Search for the cell housing the specified text and yield its [X, Y] center coordinate. 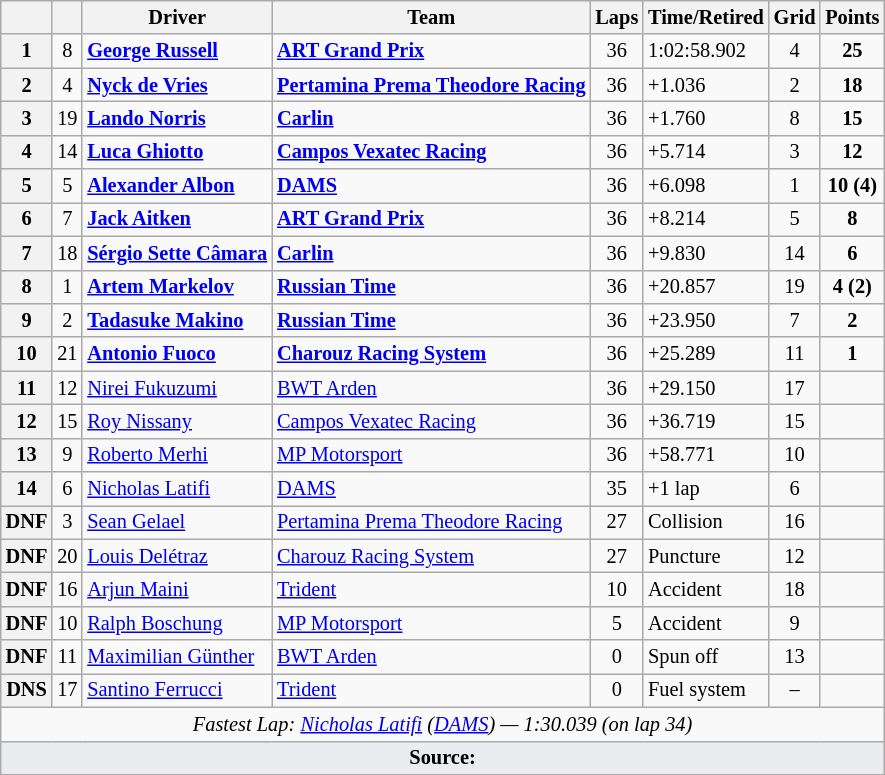
Grid [795, 17]
Lando Norris [177, 118]
Alexander Albon [177, 186]
25 [852, 51]
Team [431, 17]
4 (2) [852, 287]
+1 lap [706, 489]
+20.857 [706, 287]
Louis Delétraz [177, 556]
Jack Aitken [177, 219]
Puncture [706, 556]
Fastest Lap: Nicholas Latifi (DAMS) — 1:30.039 (on lap 34) [443, 724]
1:02:58.902 [706, 51]
Arjun Maini [177, 589]
Antonio Fuoco [177, 354]
George Russell [177, 51]
+25.289 [706, 354]
Artem Markelov [177, 287]
+5.714 [706, 152]
Nyck de Vries [177, 85]
+1.760 [706, 118]
20 [67, 556]
10 (4) [852, 186]
+9.830 [706, 253]
Tadasuke Makino [177, 320]
Roy Nissany [177, 421]
Nicholas Latifi [177, 489]
Collision [706, 522]
21 [67, 354]
Ralph Boschung [177, 623]
Maximilian Günther [177, 657]
+58.771 [706, 455]
+36.719 [706, 421]
Fuel system [706, 690]
+23.950 [706, 320]
Sean Gelael [177, 522]
+6.098 [706, 186]
35 [616, 489]
Roberto Merhi [177, 455]
Points [852, 17]
– [795, 690]
DNS [27, 690]
Luca Ghiotto [177, 152]
Source: [443, 758]
Sérgio Sette Câmara [177, 253]
Nirei Fukuzumi [177, 388]
+8.214 [706, 219]
Driver [177, 17]
+1.036 [706, 85]
Laps [616, 17]
Spun off [706, 657]
Santino Ferrucci [177, 690]
+29.150 [706, 388]
Time/Retired [706, 17]
